For the text-containing cell, return its midpoint in [x, y] coordinate format. 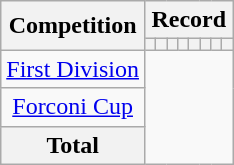
Forconi Cup [73, 107]
Competition [73, 26]
First Division [73, 69]
Total [73, 145]
Record [189, 20]
